Extract the [x, y] coordinate from the center of the cell holding the provided text.  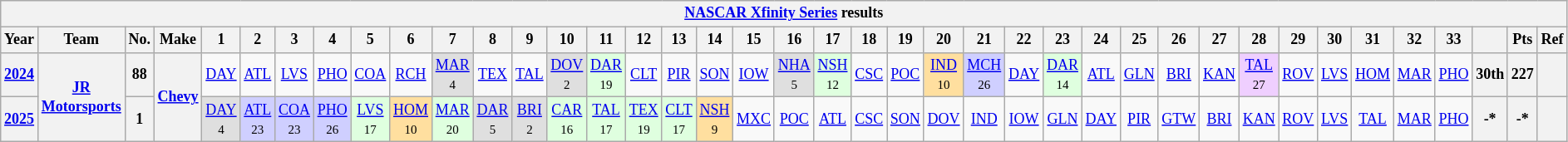
18 [870, 40]
29 [1299, 40]
JR Motorsports [81, 96]
Year [20, 40]
CAR16 [567, 120]
IND [984, 120]
TEX [492, 75]
DAR19 [607, 75]
PHO26 [333, 120]
RCH [411, 75]
20 [944, 40]
DAY4 [221, 120]
13 [678, 40]
DAR5 [492, 120]
DOV [944, 120]
4 [333, 40]
21 [984, 40]
6 [411, 40]
Chevy [178, 96]
19 [905, 40]
NSH12 [833, 75]
No. [140, 40]
IND10 [944, 75]
227 [1522, 75]
GTW [1179, 120]
TEX19 [643, 120]
9 [530, 40]
COA [371, 75]
88 [140, 75]
11 [607, 40]
27 [1220, 40]
5 [371, 40]
2 [258, 40]
HOM [1373, 75]
NSH9 [715, 120]
8 [492, 40]
14 [715, 40]
CLT [643, 75]
7 [452, 40]
10 [567, 40]
TAL27 [1259, 75]
HOM10 [411, 120]
2024 [20, 75]
30 [1335, 40]
ATL23 [258, 120]
Pts [1522, 40]
MAR4 [452, 75]
COA23 [294, 120]
26 [1179, 40]
2025 [20, 120]
25 [1139, 40]
LVS17 [371, 120]
3 [294, 40]
NASCAR Xfinity Series results [784, 13]
MCH26 [984, 75]
MAR20 [452, 120]
30th [1490, 75]
22 [1024, 40]
MXC [754, 120]
17 [833, 40]
TAL17 [607, 120]
28 [1259, 40]
BRI2 [530, 120]
33 [1453, 40]
DOV2 [567, 75]
Ref [1552, 40]
23 [1063, 40]
NHA5 [794, 75]
Team [81, 40]
DAR14 [1063, 75]
15 [754, 40]
Make [178, 40]
16 [794, 40]
12 [643, 40]
31 [1373, 40]
24 [1101, 40]
32 [1414, 40]
CLT17 [678, 120]
